Detect which cell encompasses the target text, then output its (X, Y) center coordinate. 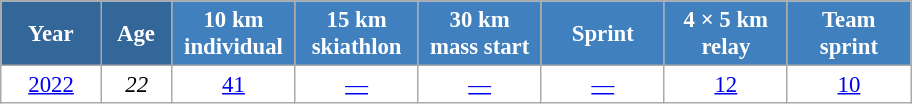
Age (136, 34)
10 (848, 85)
22 (136, 85)
Year (52, 34)
30 km mass start (480, 34)
10 km individual (234, 34)
Sprint (602, 34)
41 (234, 85)
Team sprint (848, 34)
2022 (52, 85)
15 km skiathlon (356, 34)
4 × 5 km relay (726, 34)
12 (726, 85)
